Detect which cell encompasses the target text, then output its (x, y) center coordinate. 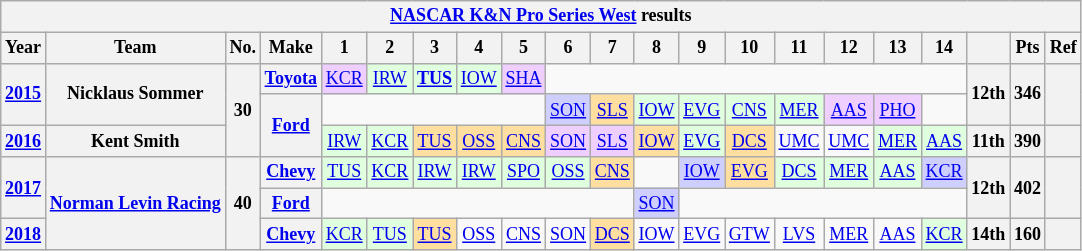
3 (435, 48)
390 (1028, 140)
Nicklaus Sommer (135, 94)
2015 (24, 94)
9 (702, 48)
Toyota (290, 78)
30 (242, 110)
5 (524, 48)
GTW (750, 234)
PHO (898, 110)
346 (1028, 94)
NASCAR K&N Pro Series West results (541, 16)
14th (988, 234)
Kent Smith (135, 140)
4 (478, 48)
13 (898, 48)
160 (1028, 234)
LVS (799, 234)
1 (344, 48)
Ref (1063, 48)
SHA (524, 78)
Make (290, 48)
2017 (24, 188)
8 (656, 48)
2016 (24, 140)
12 (849, 48)
Team (135, 48)
7 (612, 48)
Norman Levin Racing (135, 204)
11th (988, 140)
40 (242, 204)
6 (568, 48)
Pts (1028, 48)
10 (750, 48)
No. (242, 48)
2 (390, 48)
2018 (24, 234)
402 (1028, 188)
Year (24, 48)
11 (799, 48)
14 (944, 48)
SPO (524, 172)
